Locate the cell with the specified text and output its [X, Y] center coordinate. 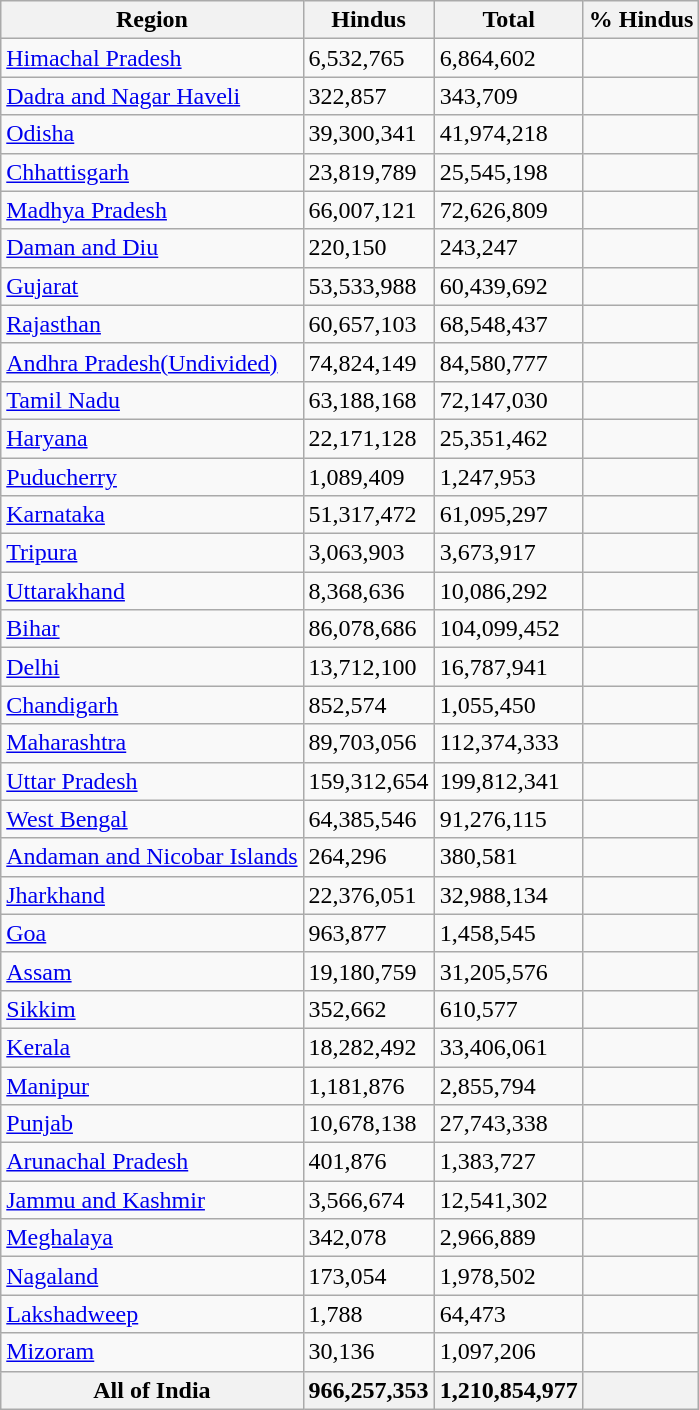
Region [152, 20]
13,712,100 [368, 667]
16,787,941 [508, 667]
322,857 [368, 96]
401,876 [368, 1162]
Total [508, 20]
84,580,777 [508, 362]
19,180,759 [368, 971]
1,055,450 [508, 705]
64,385,546 [368, 819]
66,007,121 [368, 210]
342,078 [368, 1238]
104,099,452 [508, 629]
51,317,472 [368, 515]
3,566,674 [368, 1200]
25,351,462 [508, 438]
963,877 [368, 933]
41,974,218 [508, 134]
61,095,297 [508, 515]
72,626,809 [508, 210]
Tripura [152, 553]
72,147,030 [508, 400]
25,545,198 [508, 172]
10,086,292 [508, 591]
64,473 [508, 1314]
89,703,056 [368, 743]
Uttar Pradesh [152, 781]
Hindus [368, 20]
1,383,727 [508, 1162]
Andhra Pradesh(Undivided) [152, 362]
18,282,492 [368, 1047]
22,376,051 [368, 895]
All of India [152, 1390]
2,855,794 [508, 1085]
264,296 [368, 857]
60,657,103 [368, 324]
173,054 [368, 1276]
159,312,654 [368, 781]
3,063,903 [368, 553]
60,439,692 [508, 286]
63,188,168 [368, 400]
1,788 [368, 1314]
1,210,854,977 [508, 1390]
Gujarat [152, 286]
32,988,134 [508, 895]
Chhattisgarh [152, 172]
53,533,988 [368, 286]
Goa [152, 933]
352,662 [368, 1009]
Assam [152, 971]
31,205,576 [508, 971]
610,577 [508, 1009]
Manipur [152, 1085]
30,136 [368, 1352]
3,673,917 [508, 553]
1,978,502 [508, 1276]
1,181,876 [368, 1085]
220,150 [368, 248]
Nagaland [152, 1276]
Daman and Diu [152, 248]
Bihar [152, 629]
27,743,338 [508, 1124]
10,678,138 [368, 1124]
Punjab [152, 1124]
1,089,409 [368, 477]
Uttarakhand [152, 591]
Arunachal Pradesh [152, 1162]
1,458,545 [508, 933]
74,824,149 [368, 362]
Tamil Nadu [152, 400]
Mizoram [152, 1352]
Rajasthan [152, 324]
112,374,333 [508, 743]
% Hindus [641, 20]
199,812,341 [508, 781]
966,257,353 [368, 1390]
243,247 [508, 248]
343,709 [508, 96]
Himachal Pradesh [152, 58]
852,574 [368, 705]
Chandigarh [152, 705]
Dadra and Nagar Haveli [152, 96]
6,864,602 [508, 58]
Kerala [152, 1047]
Puducherry [152, 477]
Meghalaya [152, 1238]
12,541,302 [508, 1200]
West Bengal [152, 819]
Jammu and Kashmir [152, 1200]
86,078,686 [368, 629]
91,276,115 [508, 819]
8,368,636 [368, 591]
68,548,437 [508, 324]
23,819,789 [368, 172]
6,532,765 [368, 58]
Jharkhand [152, 895]
39,300,341 [368, 134]
Sikkim [152, 1009]
1,097,206 [508, 1352]
Karnataka [152, 515]
Andaman and Nicobar Islands [152, 857]
22,171,128 [368, 438]
380,581 [508, 857]
33,406,061 [508, 1047]
Madhya Pradesh [152, 210]
Maharashtra [152, 743]
Haryana [152, 438]
Odisha [152, 134]
Lakshadweep [152, 1314]
2,966,889 [508, 1238]
Delhi [152, 667]
1,247,953 [508, 477]
